Return (x, y) of the center of cell containing provided text 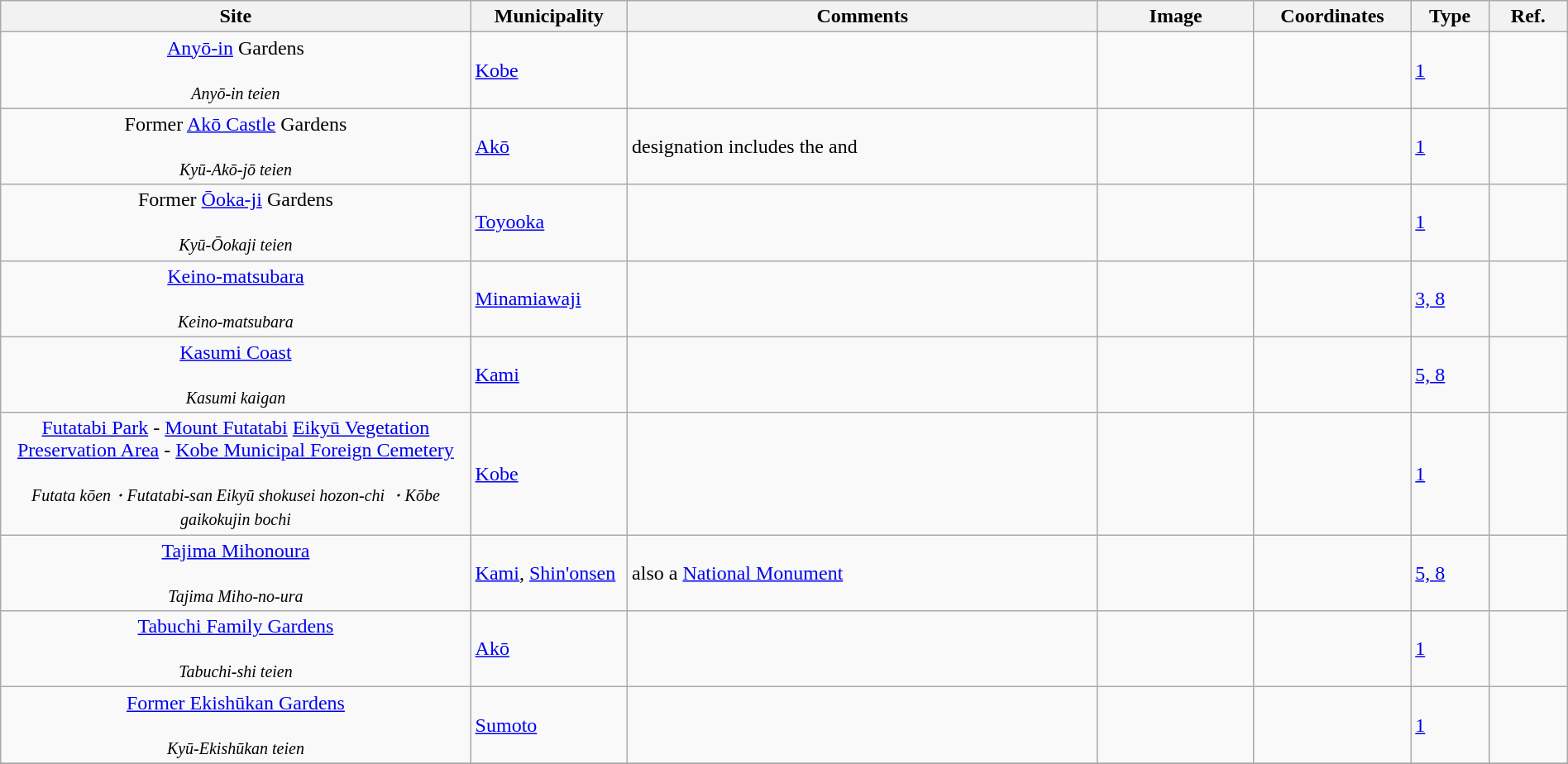
Toyooka (549, 222)
designation includes the and (863, 146)
Ref. (1528, 17)
Former Ōoka-ji GardensKyū-Ōokaji teien (236, 222)
Type (1451, 17)
also a National Monument (863, 573)
Kami, Shin'onsen (549, 573)
Site (236, 17)
Kasumi CoastKasumi kaigan (236, 375)
Keino-matsubaraKeino-matsubara (236, 298)
Image (1176, 17)
Tabuchi Family GardensTabuchi-shi teien (236, 649)
Kami (549, 375)
Tajima MihonouraTajima Miho-no-ura (236, 573)
Municipality (549, 17)
Former Ekishūkan GardensKyū-Ekishūkan teien (236, 725)
Coordinates (1331, 17)
Anyō-in GardensAnyō-in teien (236, 70)
Sumoto (549, 725)
3, 8 (1451, 298)
Minamiawaji (549, 298)
Former Akō Castle GardensKyū-Akō-jō teien (236, 146)
Comments (863, 17)
